Detect which cell encompasses the target text, then output its [X, Y] center coordinate. 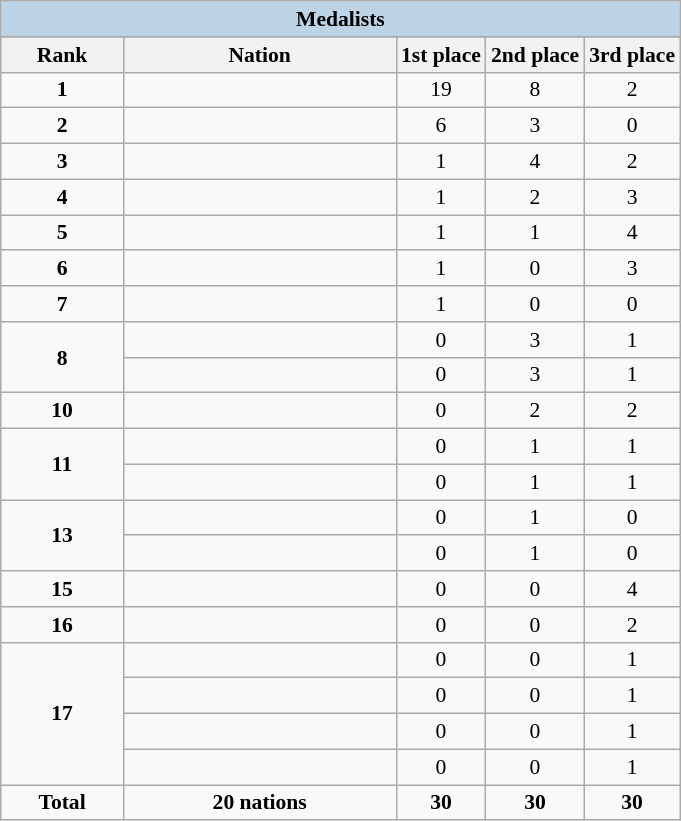
19 [441, 90]
20 nations [260, 803]
Total [62, 803]
16 [62, 625]
13 [62, 536]
3rd place [632, 55]
Rank [62, 55]
Nation [260, 55]
1st place [441, 55]
17 [62, 713]
5 [62, 233]
10 [62, 411]
15 [62, 589]
7 [62, 304]
2nd place [535, 55]
11 [62, 464]
Medalists [340, 19]
